Locate the cell with the specified text and output its (x, y) center coordinate. 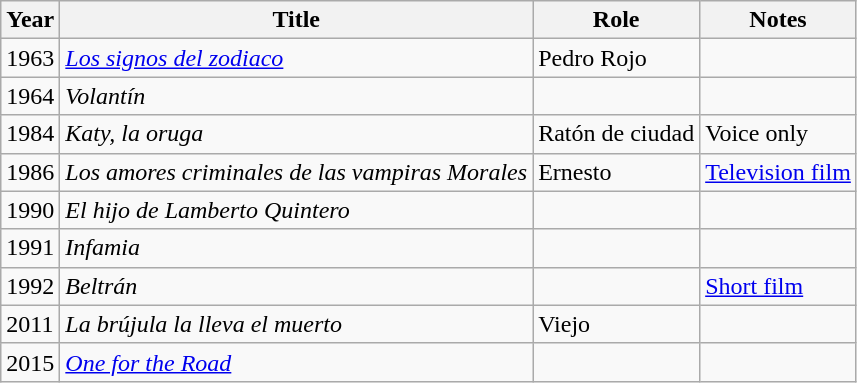
Title (296, 20)
1963 (30, 58)
1990 (30, 210)
1984 (30, 134)
Infamia (296, 248)
Role (616, 20)
One for the Road (296, 362)
La brújula la lleva el muerto (296, 324)
Television film (778, 172)
Notes (778, 20)
Voice only (778, 134)
El hijo de Lamberto Quintero (296, 210)
Los amores criminales de las vampiras Morales (296, 172)
Volantín (296, 96)
Beltrán (296, 286)
Katy, la oruga (296, 134)
Viejo (616, 324)
Ernesto (616, 172)
1991 (30, 248)
1964 (30, 96)
Ratón de ciudad (616, 134)
Year (30, 20)
1992 (30, 286)
2015 (30, 362)
Los signos del zodiaco (296, 58)
2011 (30, 324)
Pedro Rojo (616, 58)
Short film (778, 286)
1986 (30, 172)
